Locate the cell with the specified text and output its (X, Y) center coordinate. 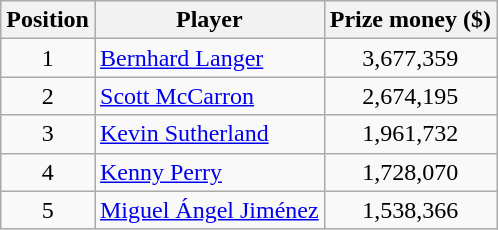
1 (48, 58)
3 (48, 134)
Kenny Perry (209, 172)
2 (48, 96)
Scott McCarron (209, 96)
1,538,366 (410, 210)
Prize money ($) (410, 20)
5 (48, 210)
Player (209, 20)
1,961,732 (410, 134)
1,728,070 (410, 172)
Bernhard Langer (209, 58)
4 (48, 172)
2,674,195 (410, 96)
Miguel Ángel Jiménez (209, 210)
3,677,359 (410, 58)
Position (48, 20)
Kevin Sutherland (209, 134)
